Return [x, y] of the center of cell containing provided text 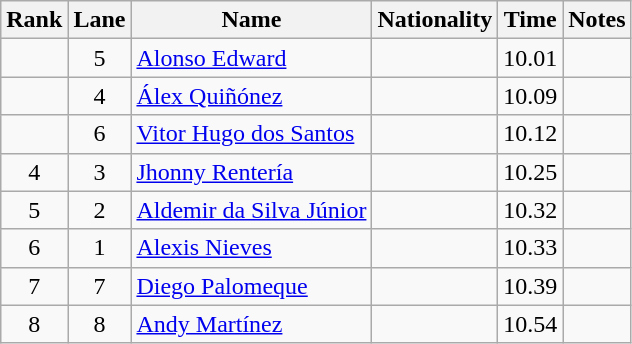
2 [100, 210]
10.32 [530, 210]
Notes [597, 20]
10.25 [530, 172]
10.09 [530, 96]
Andy Martínez [252, 324]
10.12 [530, 134]
Álex Quiñónez [252, 96]
Name [252, 20]
10.33 [530, 248]
Aldemir da Silva Júnior [252, 210]
1 [100, 248]
3 [100, 172]
10.39 [530, 286]
Alonso Edward [252, 58]
Nationality [435, 20]
Jhonny Rentería [252, 172]
Vitor Hugo dos Santos [252, 134]
10.54 [530, 324]
Time [530, 20]
Rank [34, 20]
Alexis Nieves [252, 248]
Lane [100, 20]
Diego Palomeque [252, 286]
10.01 [530, 58]
